Determine the (x, y) coordinate at the center of the cell enclosing the given text.  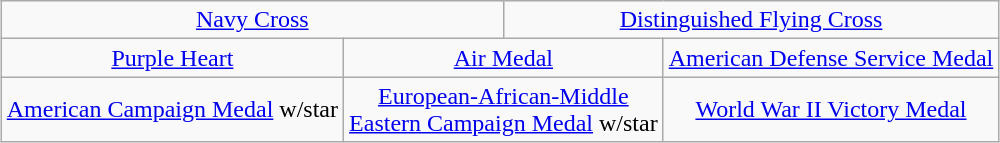
Air Medal (504, 58)
American Campaign Medal w/star (172, 110)
Distinguished Flying Cross (750, 20)
European-African-Middle Eastern Campaign Medal w/star (504, 110)
Navy Cross (252, 20)
American Defense Service Medal (831, 58)
Purple Heart (172, 58)
World War II Victory Medal (831, 110)
